Provide the (x, y) coordinate of the cell's center where the given text is located.  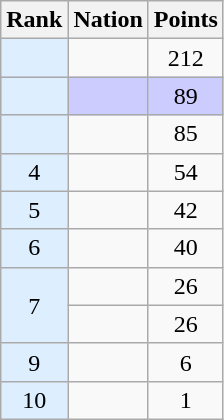
7 (34, 305)
5 (34, 210)
85 (186, 134)
10 (34, 400)
42 (186, 210)
Rank (34, 20)
Nation (108, 20)
4 (34, 172)
89 (186, 96)
1 (186, 400)
Points (186, 20)
9 (34, 362)
54 (186, 172)
40 (186, 248)
212 (186, 58)
